From the cell containing the given text, extract its center point as [x, y] coordinate. 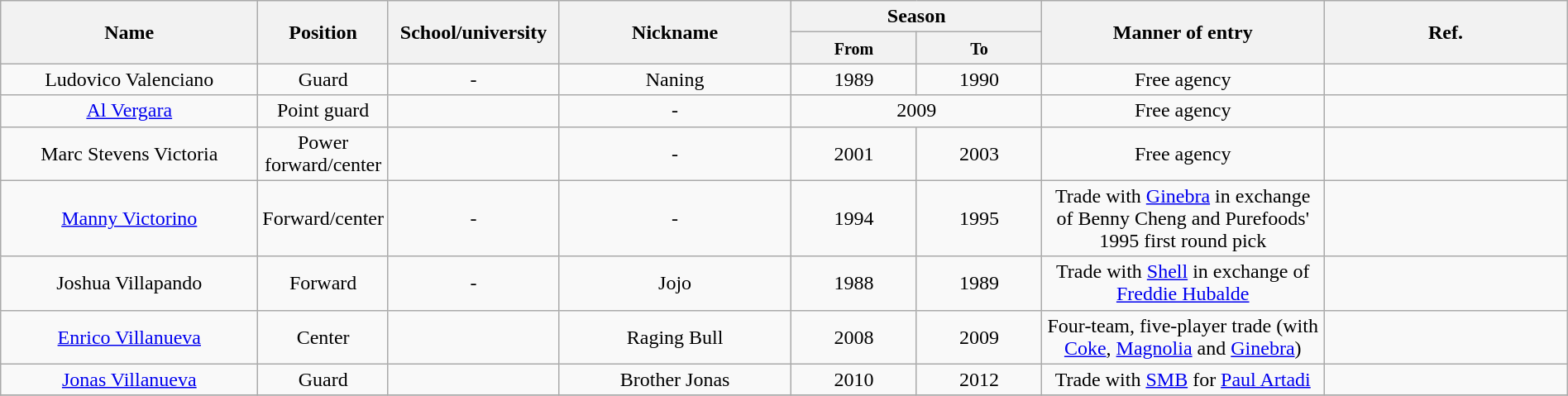
Trade with SMB for Paul Artadi [1183, 379]
Nickname [675, 32]
Power forward/center [323, 154]
2012 [979, 379]
Marc Stevens Victoria [129, 154]
1995 [979, 218]
Four-team, five-player trade (with Coke, Magnolia and Ginebra) [1183, 337]
Joshua Villapando [129, 283]
To [979, 48]
Forward/center [323, 218]
2003 [979, 154]
Manner of entry [1183, 32]
1988 [854, 283]
Al Vergara [129, 111]
Trade with Ginebra in exchange of Benny Cheng and Purefoods' 1995 first round pick [1183, 218]
From [854, 48]
Jojo [675, 283]
Position [323, 32]
Enrico Villanueva [129, 337]
2008 [854, 337]
Naning [675, 79]
1994 [854, 218]
1990 [979, 79]
Raging Bull [675, 337]
Name [129, 32]
Manny Victorino [129, 218]
Forward [323, 283]
Center [323, 337]
Brother Jonas [675, 379]
2010 [854, 379]
Ref. [1446, 32]
Jonas Villanueva [129, 379]
Trade with Shell in exchange of Freddie Hubalde [1183, 283]
2001 [854, 154]
School/university [473, 32]
Ludovico Valenciano [129, 79]
Point guard [323, 111]
Season [916, 17]
